From the cell containing the given text, extract its center point as [X, Y] coordinate. 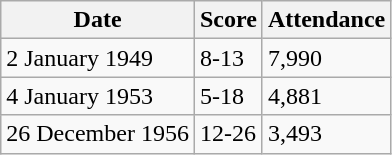
5-18 [228, 96]
8-13 [228, 58]
Date [98, 20]
3,493 [326, 134]
Attendance [326, 20]
4,881 [326, 96]
12-26 [228, 134]
2 January 1949 [98, 58]
4 January 1953 [98, 96]
Score [228, 20]
26 December 1956 [98, 134]
7,990 [326, 58]
